Find where the given text appears and provide that cell's center as [X, Y] coordinate. 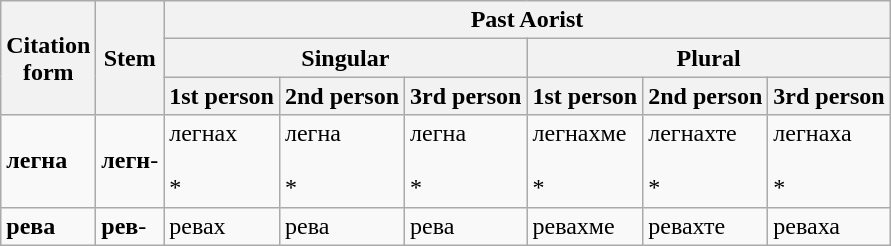
Singular [346, 58]
реваха [829, 226]
легнахте * [706, 161]
легнах * [222, 161]
ревахме [585, 226]
легна [48, 161]
легнахме * [585, 161]
Stem [130, 58]
легн- [130, 161]
Plural [708, 58]
Past Aorist [528, 20]
Citationform [48, 58]
ревах [222, 226]
рев- [130, 226]
ревахте [706, 226]
легнаха * [829, 161]
